Return [x, y] of the center of cell containing provided text 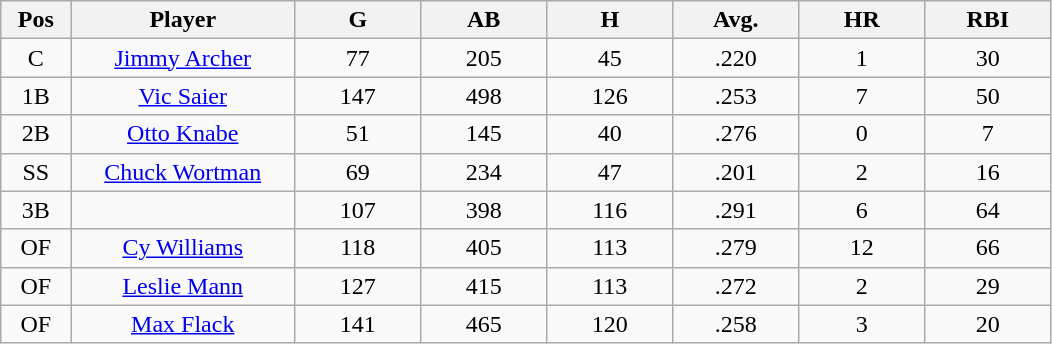
Player [183, 20]
120 [610, 324]
30 [988, 58]
.201 [736, 172]
498 [484, 96]
.272 [736, 286]
205 [484, 58]
16 [988, 172]
.258 [736, 324]
50 [988, 96]
51 [358, 134]
3B [36, 210]
405 [484, 248]
20 [988, 324]
2B [36, 134]
64 [988, 210]
45 [610, 58]
234 [484, 172]
116 [610, 210]
Pos [36, 20]
.279 [736, 248]
1 [862, 58]
66 [988, 248]
118 [358, 248]
0 [862, 134]
Vic Saier [183, 96]
Cy Williams [183, 248]
415 [484, 286]
H [610, 20]
Chuck Wortman [183, 172]
6 [862, 210]
141 [358, 324]
AB [484, 20]
RBI [988, 20]
Leslie Mann [183, 286]
HR [862, 20]
40 [610, 134]
Otto Knabe [183, 134]
.253 [736, 96]
3 [862, 324]
.220 [736, 58]
Max Flack [183, 324]
147 [358, 96]
Avg. [736, 20]
G [358, 20]
47 [610, 172]
69 [358, 172]
SS [36, 172]
Jimmy Archer [183, 58]
29 [988, 286]
1B [36, 96]
.276 [736, 134]
12 [862, 248]
.291 [736, 210]
107 [358, 210]
C [36, 58]
77 [358, 58]
465 [484, 324]
127 [358, 286]
145 [484, 134]
398 [484, 210]
126 [610, 96]
